Provide the (x, y) coordinate of the cell's center where the given text is located.  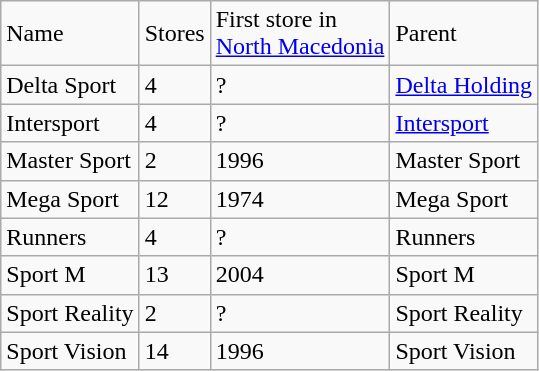
Stores (174, 34)
Delta Sport (70, 85)
1974 (300, 199)
13 (174, 275)
12 (174, 199)
Parent (464, 34)
Name (70, 34)
Delta Holding (464, 85)
2004 (300, 275)
First store inNorth Macedonia (300, 34)
14 (174, 351)
